Provide the (x, y) coordinate of the cell's center where the given text is located.  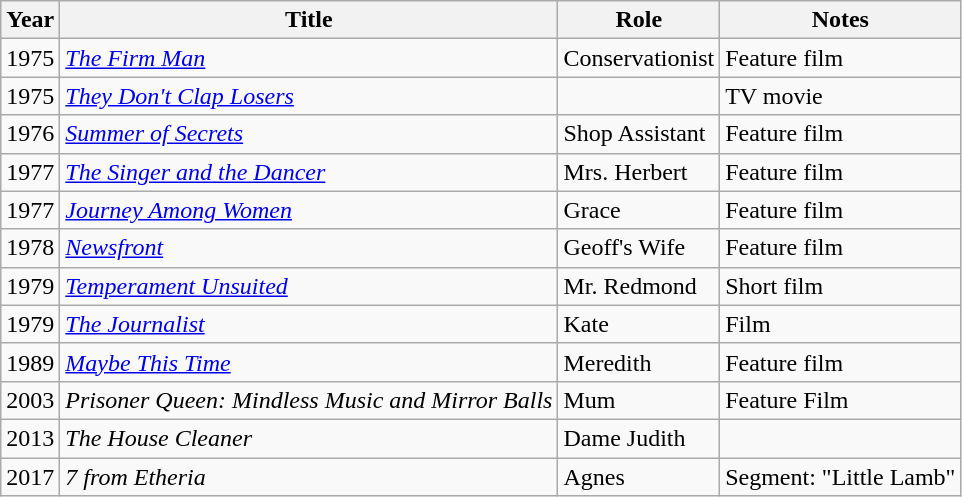
Notes (840, 20)
The Firm Man (309, 58)
Newsfront (309, 248)
2013 (30, 438)
The House Cleaner (309, 438)
Year (30, 20)
Title (309, 20)
Grace (639, 210)
2003 (30, 400)
Meredith (639, 362)
Shop Assistant (639, 134)
Journey Among Women (309, 210)
1976 (30, 134)
Role (639, 20)
2017 (30, 477)
Geoff's Wife (639, 248)
TV movie (840, 96)
Short film (840, 286)
Conservationist (639, 58)
Mr. Redmond (639, 286)
Agnes (639, 477)
They Don't Clap Losers (309, 96)
The Singer and the Dancer (309, 172)
Mum (639, 400)
Temperament Unsuited (309, 286)
1978 (30, 248)
Segment: "Little Lamb" (840, 477)
Kate (639, 324)
1989 (30, 362)
The Journalist (309, 324)
Feature Film (840, 400)
Mrs. Herbert (639, 172)
Film (840, 324)
Prisoner Queen: Mindless Music and Mirror Balls (309, 400)
Maybe This Time (309, 362)
Dame Judith (639, 438)
7 from Etheria (309, 477)
Summer of Secrets (309, 134)
